Detect which cell encompasses the target text, then output its (x, y) center coordinate. 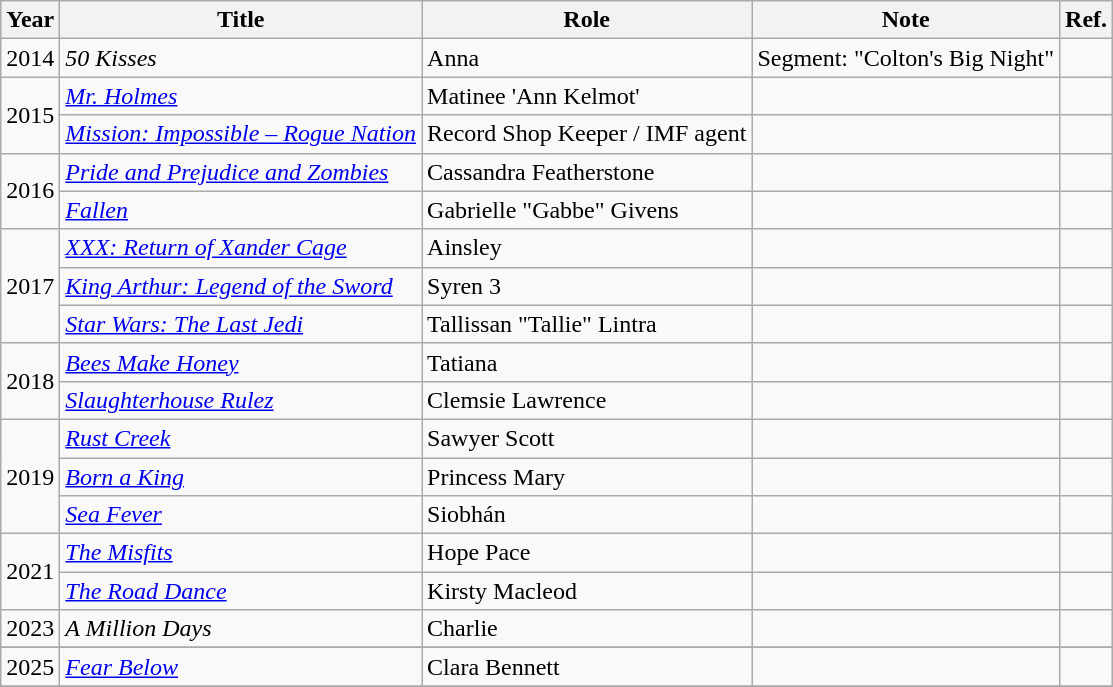
Princess Mary (587, 477)
Syren 3 (587, 286)
Ref. (1086, 20)
2025 (30, 667)
2014 (30, 58)
Fear Below (241, 667)
50 Kisses (241, 58)
Mission: Impossible – Rogue Nation (241, 134)
Pride and Prejudice and Zombies (241, 172)
2019 (30, 476)
Star Wars: The Last Jedi (241, 324)
2018 (30, 381)
Born a King (241, 477)
King Arthur: Legend of the Sword (241, 286)
A Million Days (241, 629)
Slaughterhouse Rulez (241, 400)
Sawyer Scott (587, 438)
Anna (587, 58)
Siobhán (587, 515)
2023 (30, 629)
2021 (30, 572)
Charlie (587, 629)
Mr. Holmes (241, 96)
Year (30, 20)
Bees Make Honey (241, 362)
Clara Bennett (587, 667)
The Road Dance (241, 591)
XXX: Return of Xander Cage (241, 248)
Cassandra Featherstone (587, 172)
Fallen (241, 210)
2016 (30, 191)
Kirsty Macleod (587, 591)
2015 (30, 115)
Ainsley (587, 248)
Matinee 'Ann Kelmot' (587, 96)
Rust Creek (241, 438)
Tallissan "Tallie" Lintra (587, 324)
Hope Pace (587, 553)
Clemsie Lawrence (587, 400)
Sea Fever (241, 515)
The Misfits (241, 553)
Gabrielle "Gabbe" Givens (587, 210)
Title (241, 20)
2017 (30, 286)
Segment: "Colton's Big Night" (906, 58)
Role (587, 20)
Tatiana (587, 362)
Note (906, 20)
Record Shop Keeper / IMF agent (587, 134)
